Detect which cell encompasses the target text, then output its [X, Y] center coordinate. 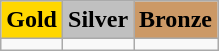
Gold [32, 20]
Silver [98, 20]
Bronze [176, 20]
